Pinpoint the cell where the given text exists, returning its (x, y) midpoint coordinate. 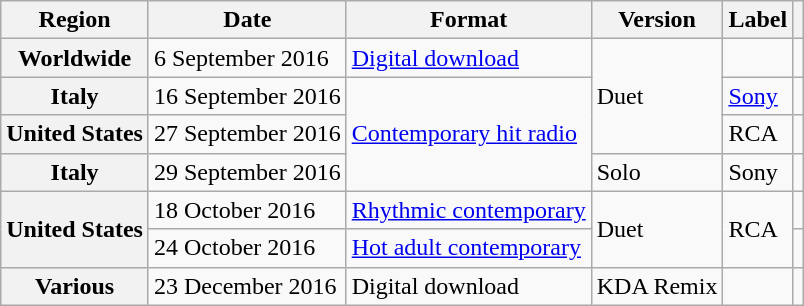
23 December 2016 (247, 286)
KDA Remix (657, 286)
24 October 2016 (247, 248)
Various (75, 286)
Region (75, 20)
Date (247, 20)
6 September 2016 (247, 58)
Hot adult contemporary (468, 248)
Label (758, 20)
Rhythmic contemporary (468, 210)
18 October 2016 (247, 210)
Worldwide (75, 58)
16 September 2016 (247, 96)
Solo (657, 172)
27 September 2016 (247, 134)
Format (468, 20)
29 September 2016 (247, 172)
Version (657, 20)
Contemporary hit radio (468, 134)
